Search for the cell housing the specified text and yield its [X, Y] center coordinate. 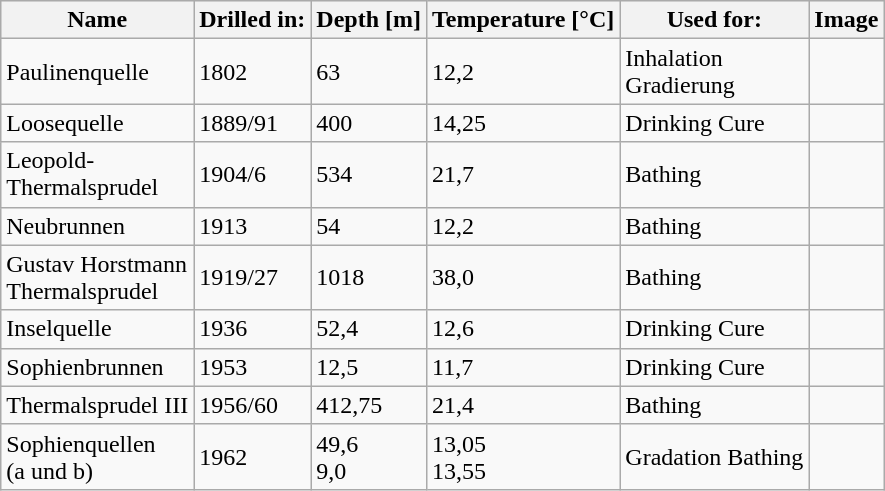
Depth [m] [369, 20]
Neubrunnen [98, 226]
Drilled in: [252, 20]
Name [98, 20]
Sophienquellen(a und b) [98, 456]
Used for: [714, 20]
Temperature [°C] [524, 20]
1889/91 [252, 123]
52,4 [369, 329]
Inhalation Gradierung [714, 72]
12,6 [524, 329]
1904/6 [252, 174]
Image [846, 20]
1936 [252, 329]
49,69,0 [369, 456]
Loosequelle [98, 123]
Sophienbrunnen [98, 367]
1018 [369, 278]
54 [369, 226]
13,0513,55 [524, 456]
12,5 [369, 367]
534 [369, 174]
Thermalsprudel III [98, 405]
1802 [252, 72]
Gradation Bathing [714, 456]
21,7 [524, 174]
14,25 [524, 123]
21,4 [524, 405]
1956/60 [252, 405]
412,75 [369, 405]
Leopold-Thermalsprudel [98, 174]
1953 [252, 367]
38,0 [524, 278]
63 [369, 72]
Gustav HorstmannThermalsprudel [98, 278]
Paulinenquelle [98, 72]
400 [369, 123]
1919/27 [252, 278]
1962 [252, 456]
11,7 [524, 367]
1913 [252, 226]
Inselquelle [98, 329]
